Provide the [x, y] coordinate of the cell's center where the given text is located.  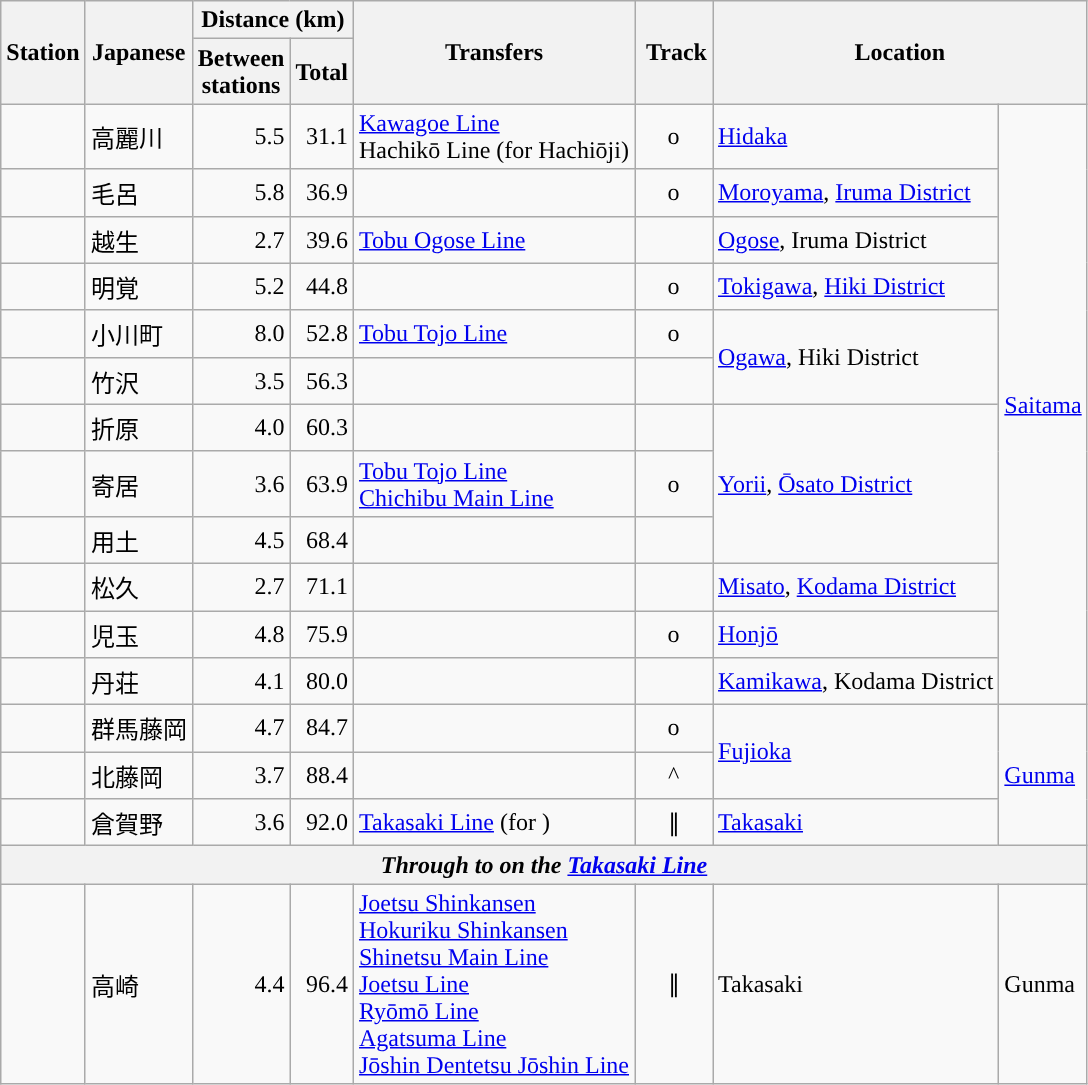
Total [322, 72]
毛呂 [138, 192]
Transfers [494, 52]
倉賀野 [138, 822]
Joetsu Shinkansen Hokuriku Shinkansen Shinetsu Main Line Joetsu Line Ryōmō Line Agatsuma Line Jōshin Dentetsu Jōshin Line [494, 984]
明覚 [138, 286]
4.8 [241, 634]
84.7 [322, 728]
Kamikawa, Kodama District [855, 682]
北藤岡 [138, 776]
80.0 [322, 682]
小川町 [138, 334]
60.3 [322, 428]
Tobu Tojo Line [494, 334]
4.1 [241, 682]
Betweenstations [241, 72]
竹沢 [138, 380]
寄居 [138, 484]
Honjō [855, 634]
Ogose, Iruma District [855, 240]
63.9 [322, 484]
Fujioka [855, 752]
75.9 [322, 634]
Tokigawa, Hiki District [855, 286]
Moroyama, Iruma District [855, 192]
3.7 [241, 776]
Station [43, 52]
5.5 [241, 136]
松久 [138, 586]
Misato, Kodama District [855, 586]
39.6 [322, 240]
丹荘 [138, 682]
8.0 [241, 334]
群馬藤岡 [138, 728]
Location [900, 52]
用土 [138, 540]
Japanese [138, 52]
36.9 [322, 192]
4.7 [241, 728]
越生 [138, 240]
折原 [138, 428]
4.0 [241, 428]
4.4 [241, 984]
3.5 [241, 380]
31.1 [322, 136]
Tobu Ogose Line [494, 240]
Hidaka [855, 136]
5.8 [241, 192]
高麗川 [138, 136]
^ [674, 776]
Tobu Tojo Line Chichibu Main Line [494, 484]
児玉 [138, 634]
Distance (km) [272, 20]
52.8 [322, 334]
Ogawa, Hiki District [855, 357]
56.3 [322, 380]
Takasaki Line (for ) [494, 822]
44.8 [322, 286]
Yorii, Ōsato District [855, 484]
Track [674, 52]
96.4 [322, 984]
Kawagoe Line Hachikō Line (for Hachiōji) [494, 136]
Through to on the Takasaki Line [544, 865]
71.1 [322, 586]
5.2 [241, 286]
92.0 [322, 822]
4.5 [241, 540]
68.4 [322, 540]
高崎 [138, 984]
Saitama [1043, 404]
88.4 [322, 776]
